Return the (x, y) coordinate for the center point of the cell that contains the specified text.  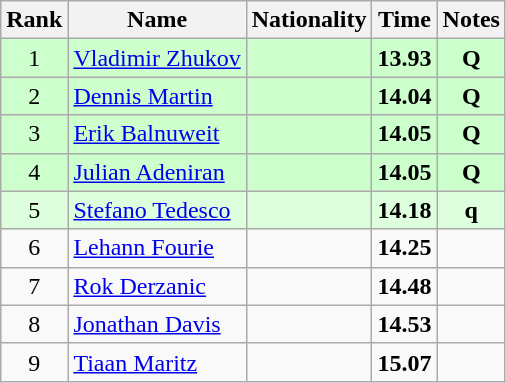
13.93 (404, 58)
Name (157, 20)
2 (34, 96)
Jonathan Davis (157, 324)
Stefano Tedesco (157, 210)
Julian Adeniran (157, 172)
Lehann Fourie (157, 248)
14.04 (404, 96)
5 (34, 210)
7 (34, 286)
9 (34, 362)
14.53 (404, 324)
Tiaan Maritz (157, 362)
Nationality (309, 20)
14.48 (404, 286)
Rank (34, 20)
Vladimir Zhukov (157, 58)
1 (34, 58)
Rok Derzanic (157, 286)
Notes (471, 20)
q (471, 210)
3 (34, 134)
Dennis Martin (157, 96)
14.18 (404, 210)
Time (404, 20)
15.07 (404, 362)
6 (34, 248)
8 (34, 324)
Erik Balnuweit (157, 134)
4 (34, 172)
14.25 (404, 248)
